Extract the (x, y) coordinate from the center of the cell holding the provided text.  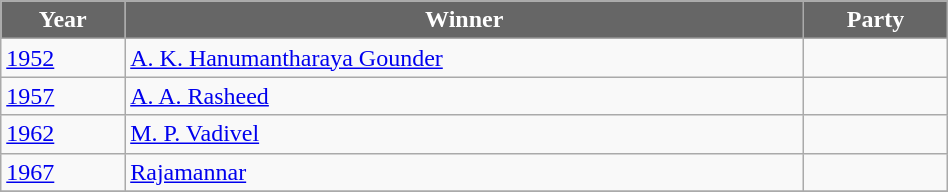
1967 (63, 172)
A. A. Rasheed (464, 96)
1952 (63, 58)
M. P. Vadivel (464, 134)
Winner (464, 20)
Rajamannar (464, 172)
A. K. Hanumantharaya Gounder (464, 58)
Party (876, 20)
1962 (63, 134)
1957 (63, 96)
Year (63, 20)
